Capture the cell that displays the provided text and extract its [x, y] central coordinate. 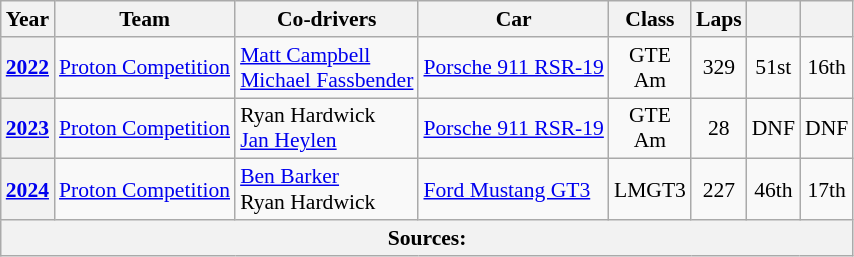
Sources: [428, 238]
2024 [28, 190]
Laps [719, 19]
2023 [28, 128]
28 [719, 128]
Team [144, 19]
17th [826, 190]
Ryan Hardwick Jan Heylen [326, 128]
46th [774, 190]
Ford Mustang GT3 [513, 190]
Co-drivers [326, 19]
16th [826, 68]
Matt Campbell Michael Fassbender [326, 68]
Ben Barker Ryan Hardwick [326, 190]
329 [719, 68]
LMGT3 [650, 190]
Class [650, 19]
51st [774, 68]
227 [719, 190]
Car [513, 19]
Year [28, 19]
2022 [28, 68]
